For the text-containing cell, return its midpoint in (x, y) coordinate format. 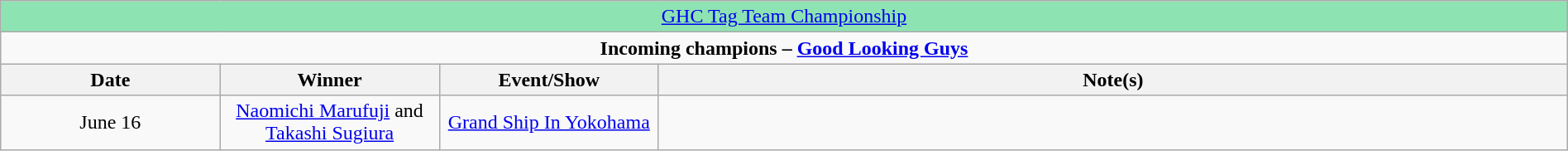
Incoming champions – Good Looking Guys (784, 48)
GHC Tag Team Championship (784, 17)
Grand Ship In Yokohama (549, 123)
Winner (329, 80)
Date (111, 80)
Note(s) (1113, 80)
Naomichi Marufuji and Takashi Sugiura (329, 123)
June 16 (111, 123)
Event/Show (549, 80)
